Identify which cell holds the provided text, then report its (x, y) central coordinate. 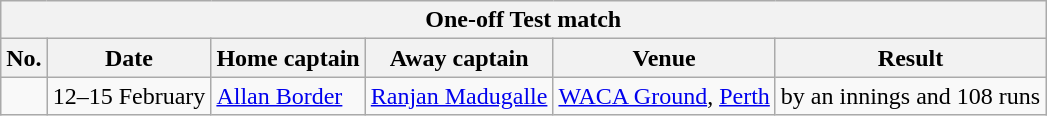
Result (910, 58)
12–15 February (129, 96)
Ranjan Madugalle (459, 96)
Home captain (288, 58)
Date (129, 58)
Allan Border (288, 96)
Away captain (459, 58)
by an innings and 108 runs (910, 96)
WACA Ground, Perth (664, 96)
Venue (664, 58)
No. (24, 58)
One-off Test match (524, 20)
